Output the [X, Y] coordinate of the center of the cell containing the given text.  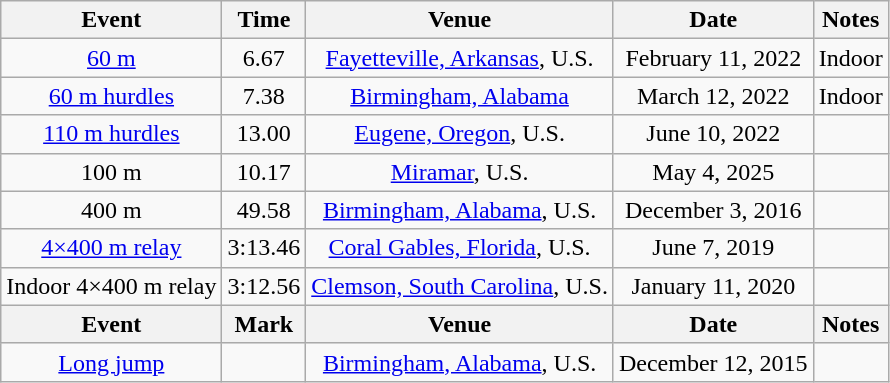
December 12, 2015 [713, 362]
49.58 [264, 210]
June 7, 2019 [713, 248]
June 10, 2022 [713, 134]
Long jump [112, 362]
Clemson, South Carolina, U.S. [460, 286]
Fayetteville, Arkansas, U.S. [460, 58]
March 12, 2022 [713, 96]
110 m hurdles [112, 134]
Mark [264, 324]
January 11, 2020 [713, 286]
10.17 [264, 172]
Miramar, U.S. [460, 172]
Birmingham, Alabama [460, 96]
February 11, 2022 [713, 58]
13.00 [264, 134]
Indoor 4×400 m relay [112, 286]
May 4, 2025 [713, 172]
December 3, 2016 [713, 210]
4×400 m relay [112, 248]
7.38 [264, 96]
60 m hurdles [112, 96]
3:13.46 [264, 248]
400 m [112, 210]
60 m [112, 58]
6.67 [264, 58]
Time [264, 20]
Eugene, Oregon, U.S. [460, 134]
Coral Gables, Florida, U.S. [460, 248]
100 m [112, 172]
3:12.56 [264, 286]
